Scan for the cell matching the given text and deliver its [X, Y] coordinate at center. 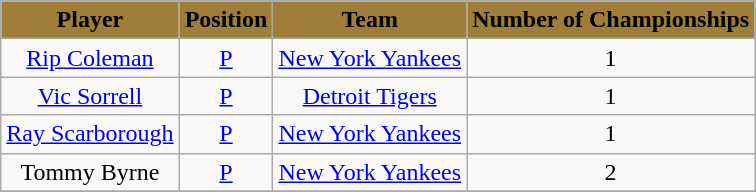
Rip Coleman [90, 58]
Number of Championships [611, 20]
Ray Scarborough [90, 134]
Tommy Byrne [90, 172]
Team [370, 20]
Position [226, 20]
Player [90, 20]
Detroit Tigers [370, 96]
Vic Sorrell [90, 96]
2 [611, 172]
